Detect which cell encompasses the target text, then output its [X, Y] center coordinate. 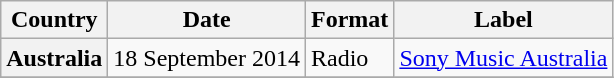
Format [350, 20]
Radio [350, 58]
Sony Music Australia [504, 58]
18 September 2014 [207, 58]
Date [207, 20]
Country [54, 20]
Label [504, 20]
Australia [54, 58]
